Provide the (X, Y) coordinate of the cell's center where the given text is located.  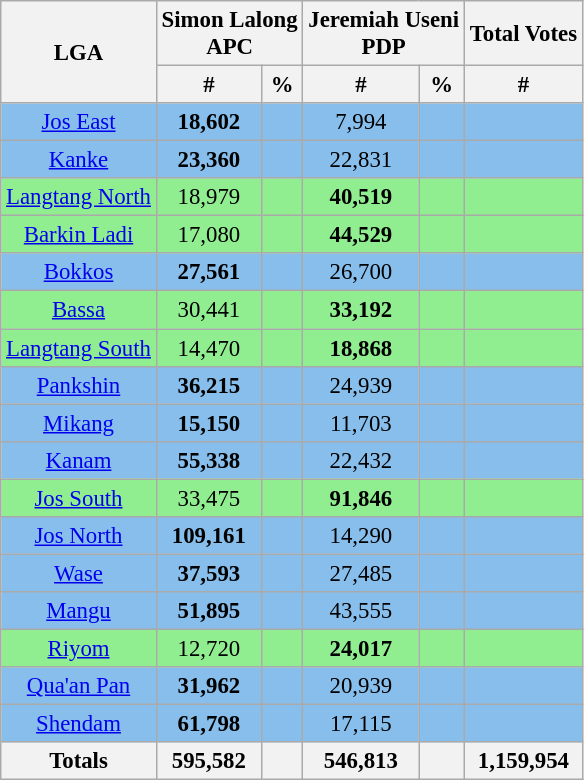
Mikang (79, 423)
Langtang South (79, 348)
17,080 (208, 235)
30,441 (208, 310)
14,290 (361, 536)
11,703 (361, 423)
18,979 (208, 197)
Wase (79, 573)
595,582 (208, 761)
24,939 (361, 385)
Jos South (79, 498)
33,192 (361, 310)
Kanke (79, 160)
61,798 (208, 724)
Mangu (79, 611)
Total Votes (523, 34)
12,720 (208, 648)
31,962 (208, 686)
23,360 (208, 160)
Jeremiah UseniPDP (384, 34)
44,529 (361, 235)
Barkin Ladi (79, 235)
51,895 (208, 611)
22,432 (361, 460)
Pankshin (79, 385)
15,150 (208, 423)
Bokkos (79, 273)
Jos East (79, 122)
18,602 (208, 122)
Qua'an Pan (79, 686)
Simon LalongAPC (230, 34)
17,115 (361, 724)
20,939 (361, 686)
18,868 (361, 348)
40,519 (361, 197)
55,338 (208, 460)
27,485 (361, 573)
Totals (79, 761)
7,994 (361, 122)
91,846 (361, 498)
LGA (79, 52)
Bassa (79, 310)
1,159,954 (523, 761)
43,555 (361, 611)
Jos North (79, 536)
14,470 (208, 348)
33,475 (208, 498)
Shendam (79, 724)
36,215 (208, 385)
27,561 (208, 273)
Kanam (79, 460)
109,161 (208, 536)
37,593 (208, 573)
22,831 (361, 160)
Langtang North (79, 197)
546,813 (361, 761)
26,700 (361, 273)
24,017 (361, 648)
Riyom (79, 648)
